Scan for the cell matching the given text and deliver its [x, y] coordinate at center. 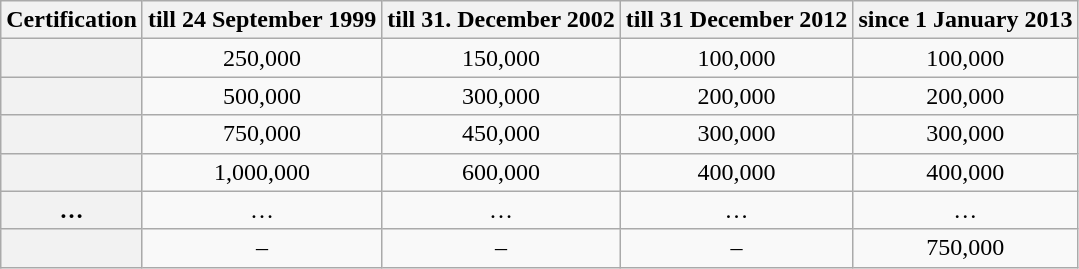
150,000 [502, 58]
1,000,000 [262, 172]
Certification [72, 20]
till 31 December 2012 [736, 20]
500,000 [262, 96]
till 24 September 1999 [262, 20]
till 31. December 2002 [502, 20]
600,000 [502, 172]
250,000 [262, 58]
since 1 January 2013 [966, 20]
450,000 [502, 134]
